From the cell containing the given text, extract its center point as (X, Y) coordinate. 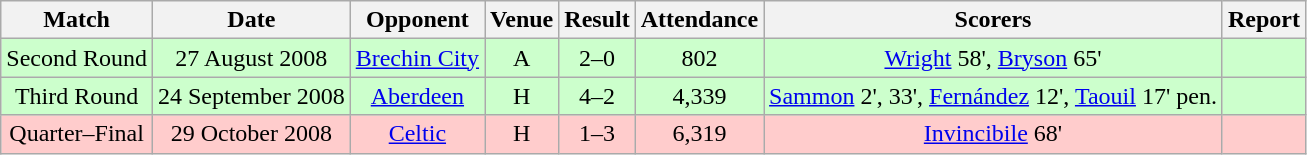
Opponent (417, 20)
Second Round (77, 58)
1–3 (597, 134)
Brechin City (417, 58)
Date (251, 20)
A (522, 58)
Venue (522, 20)
24 September 2008 (251, 96)
Quarter–Final (77, 134)
27 August 2008 (251, 58)
4,339 (699, 96)
Wright 58', Bryson 65' (994, 58)
Celtic (417, 134)
Third Round (77, 96)
4–2 (597, 96)
Sammon 2', 33', Fernández 12', Taouil 17' pen. (994, 96)
Match (77, 20)
802 (699, 58)
Attendance (699, 20)
Aberdeen (417, 96)
Invincibile 68' (994, 134)
29 October 2008 (251, 134)
6,319 (699, 134)
Report (1264, 20)
2–0 (597, 58)
Result (597, 20)
Scorers (994, 20)
